Determine the [X, Y] coordinate at the center of the cell enclosing the given text.  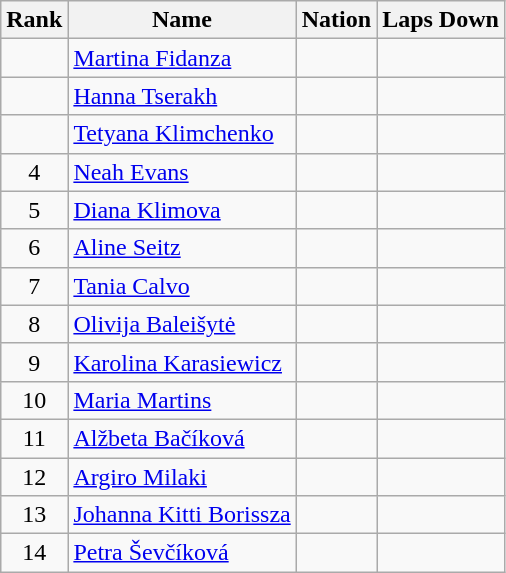
4 [34, 172]
7 [34, 286]
Johanna Kitti Borissza [182, 515]
11 [34, 438]
Aline Seitz [182, 248]
Rank [34, 20]
6 [34, 248]
Tania Calvo [182, 286]
Petra Ševčíková [182, 553]
Nation [336, 20]
8 [34, 324]
10 [34, 400]
Argiro Milaki [182, 477]
14 [34, 553]
Neah Evans [182, 172]
Maria Martins [182, 400]
Tetyana Klimchenko [182, 134]
Martina Fidanza [182, 58]
Laps Down [441, 20]
13 [34, 515]
9 [34, 362]
Hanna Tserakh [182, 96]
Karolina Karasiewicz [182, 362]
Olivija Baleišytė [182, 324]
5 [34, 210]
Name [182, 20]
Alžbeta Bačíková [182, 438]
Diana Klimova [182, 210]
12 [34, 477]
